Provide the (X, Y) coordinate of the cell's center where the given text is located.  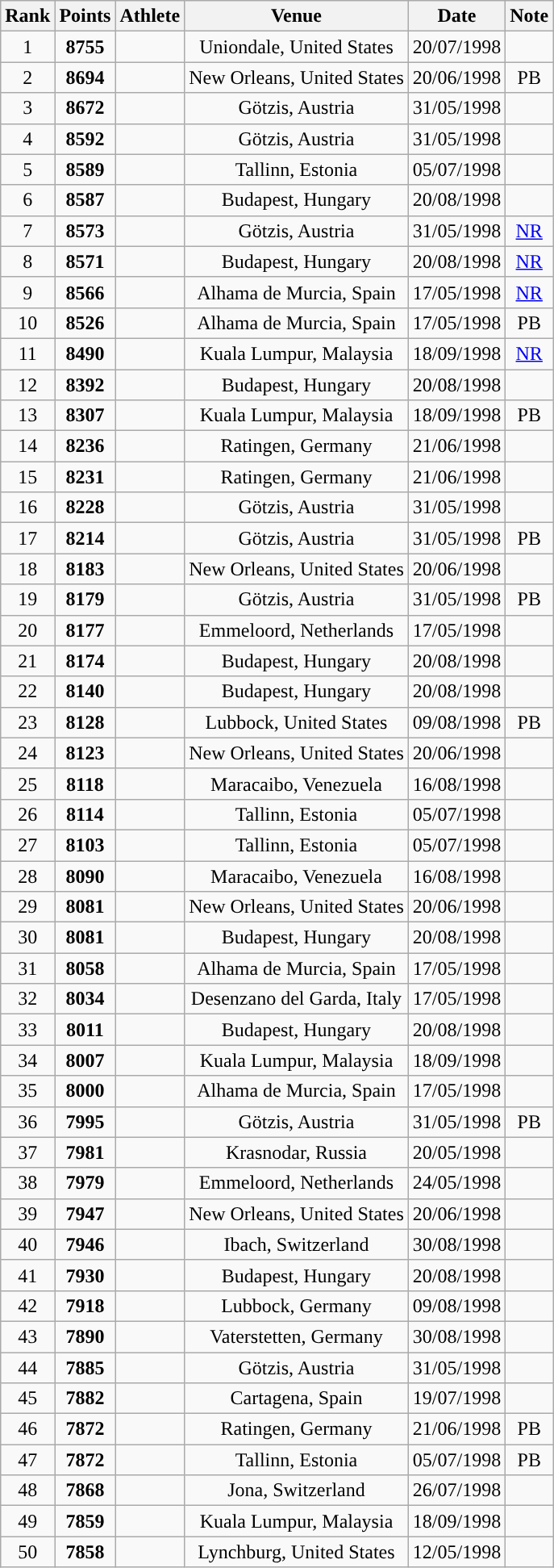
8573 (85, 231)
Ibach, Switzerland (297, 1244)
8490 (85, 353)
8058 (85, 968)
13 (27, 416)
7946 (85, 1244)
8179 (85, 600)
45 (27, 1399)
20/07/1998 (456, 47)
8140 (85, 692)
24/05/1998 (456, 1183)
8307 (85, 416)
8177 (85, 630)
27 (27, 845)
7858 (85, 1552)
15 (27, 477)
Krasnodar, Russia (297, 1152)
12 (27, 385)
8123 (85, 753)
7918 (85, 1306)
7882 (85, 1399)
8587 (85, 200)
25 (27, 784)
7981 (85, 1152)
7868 (85, 1491)
12/05/1998 (456, 1552)
33 (27, 1030)
8571 (85, 261)
Venue (297, 16)
34 (27, 1060)
49 (27, 1521)
9 (27, 292)
35 (27, 1091)
40 (27, 1244)
Lubbock, United States (297, 722)
50 (27, 1552)
17 (27, 538)
41 (27, 1275)
Cartagena, Spain (297, 1399)
43 (27, 1336)
8103 (85, 845)
Note (529, 16)
28 (27, 876)
37 (27, 1152)
Rank (27, 16)
8694 (85, 77)
8034 (85, 999)
10 (27, 323)
31 (27, 968)
Jona, Switzerland (297, 1491)
8 (27, 261)
5 (27, 169)
19 (27, 600)
8090 (85, 876)
6 (27, 200)
26/07/1998 (456, 1491)
19/07/1998 (456, 1399)
4 (27, 139)
36 (27, 1122)
23 (27, 722)
39 (27, 1214)
29 (27, 907)
Vaterstetten, Germany (297, 1336)
26 (27, 814)
47 (27, 1460)
20/05/1998 (456, 1152)
21 (27, 661)
Lynchburg, United States (297, 1552)
8392 (85, 385)
38 (27, 1183)
8589 (85, 169)
7890 (85, 1336)
8183 (85, 569)
7995 (85, 1122)
42 (27, 1306)
8566 (85, 292)
18 (27, 569)
48 (27, 1491)
7885 (85, 1368)
8236 (85, 446)
Athlete (150, 16)
8592 (85, 139)
8011 (85, 1030)
8007 (85, 1060)
20 (27, 630)
Lubbock, Germany (297, 1306)
7859 (85, 1521)
11 (27, 353)
22 (27, 692)
8000 (85, 1091)
7947 (85, 1214)
8114 (85, 814)
14 (27, 446)
1 (27, 47)
Uniondale, United States (297, 47)
8128 (85, 722)
32 (27, 999)
44 (27, 1368)
8228 (85, 508)
30 (27, 938)
7 (27, 231)
8214 (85, 538)
Desenzano del Garda, Italy (297, 999)
8174 (85, 661)
7930 (85, 1275)
8231 (85, 477)
7979 (85, 1183)
8526 (85, 323)
Points (85, 16)
Date (456, 16)
8672 (85, 108)
8118 (85, 784)
2 (27, 77)
16 (27, 508)
3 (27, 108)
24 (27, 753)
8755 (85, 47)
46 (27, 1429)
